Output the (X, Y) coordinate of the center of the cell containing the given text.  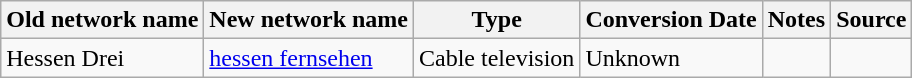
Source (872, 20)
hessen fernsehen (309, 58)
Cable television (497, 58)
Notes (796, 20)
Conversion Date (671, 20)
Old network name (102, 20)
New network name (309, 20)
Type (497, 20)
Unknown (671, 58)
Hessen Drei (102, 58)
